Scan for the cell matching the given text and deliver its [x, y] coordinate at center. 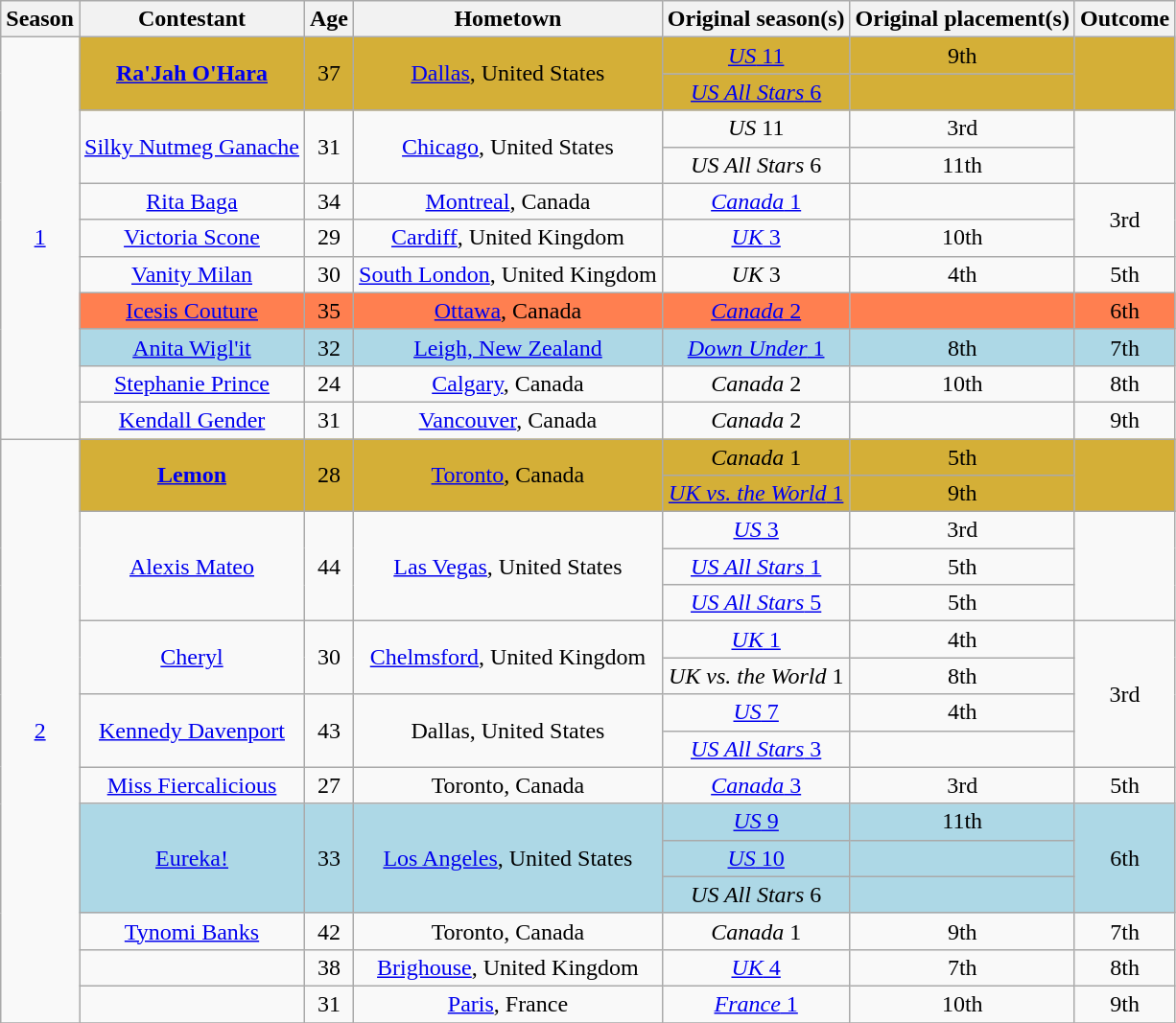
US All Stars 5 [756, 603]
29 [330, 238]
France 1 [756, 1004]
Vanity Milan [192, 274]
Original placement(s) [962, 19]
Alexis Mateo [192, 567]
33 [330, 858]
28 [330, 476]
43 [330, 731]
32 [330, 347]
US 10 [756, 858]
24 [330, 384]
Contestant [192, 19]
Icesis Couture [192, 311]
UK 1 [756, 639]
US 7 [756, 712]
2 [40, 731]
South London, United Kingdom [508, 274]
Ra'Jah O'Hara [192, 74]
Las Vegas, United States [508, 567]
Kennedy Davenport [192, 731]
35 [330, 311]
Season [40, 19]
Brighouse, United Kingdom [508, 967]
Eureka! [192, 858]
34 [330, 201]
1 [40, 238]
US 9 [756, 822]
Anita Wigl'it [192, 347]
Kendall Gender [192, 420]
Down Under 1 [756, 347]
Calgary, Canada [508, 384]
Miss Fiercalicious [192, 785]
Chelmsford, United Kingdom [508, 658]
Los Angeles, United States [508, 858]
Cheryl [192, 658]
Outcome [1124, 19]
Rita Baga [192, 201]
42 [330, 931]
Vancouver, Canada [508, 420]
Original season(s) [756, 19]
Ottawa, Canada [508, 311]
Montreal, Canada [508, 201]
US All Stars 3 [756, 749]
27 [330, 785]
37 [330, 74]
Silky Nutmeg Ganache [192, 147]
Paris, France [508, 1004]
Leigh, New Zealand [508, 347]
Hometown [508, 19]
Chicago, United States [508, 147]
Victoria Scone [192, 238]
Lemon [192, 476]
44 [330, 567]
Cardiff, United Kingdom [508, 238]
Stephanie Prince [192, 384]
US All Stars 1 [756, 567]
Tynomi Banks [192, 931]
UK 4 [756, 967]
Canada 3 [756, 785]
Age [330, 19]
US 3 [756, 530]
38 [330, 967]
